Extract the (X, Y) coordinate from the center of the cell holding the provided text.  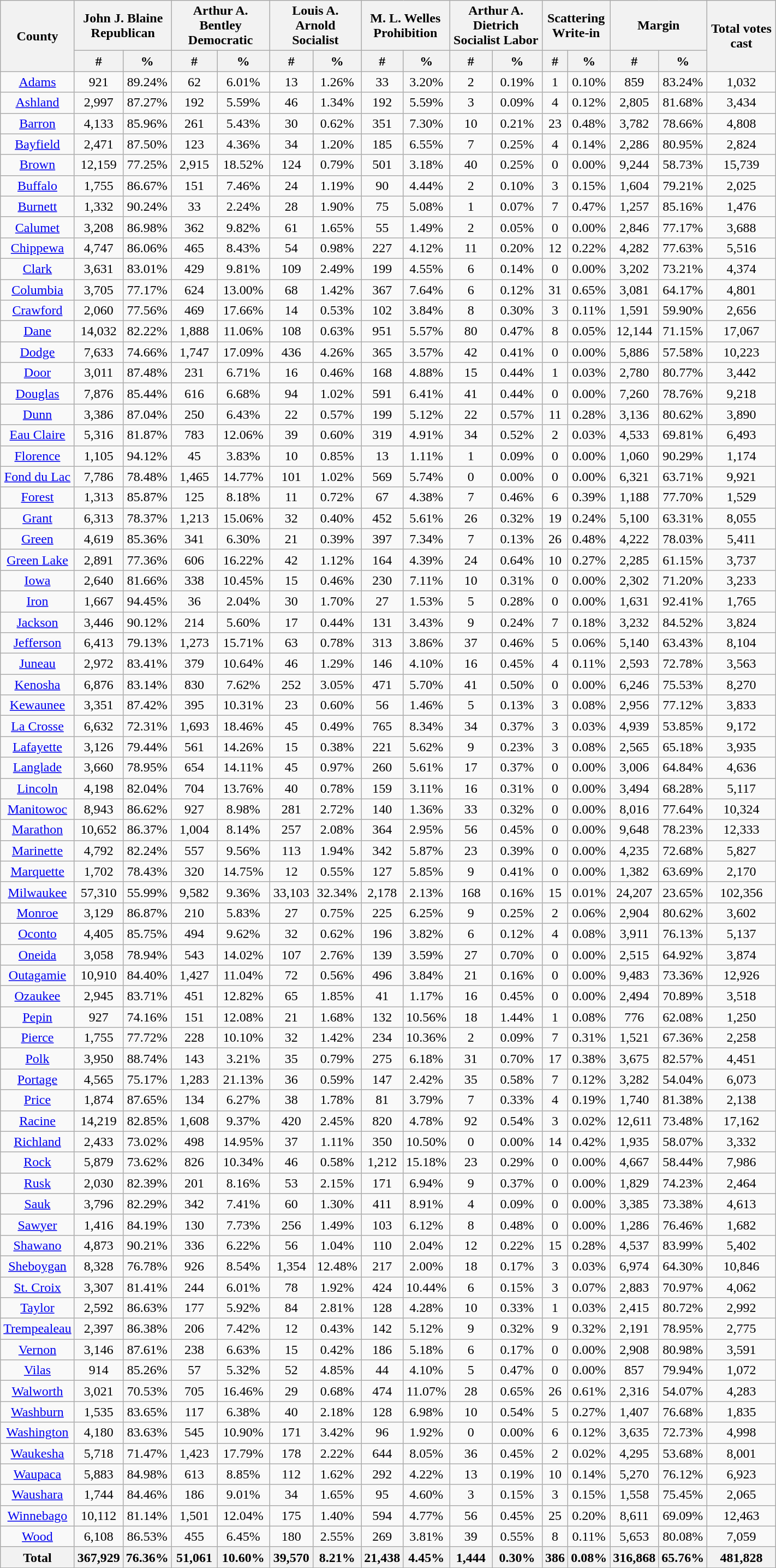
436 (291, 352)
8,328 (98, 1266)
6,632 (98, 726)
94.12% (147, 456)
2,846 (634, 227)
11.07% (427, 1391)
3,796 (98, 1204)
87.27% (147, 103)
Walworth (37, 1391)
57.58% (683, 352)
820 (382, 1121)
705 (194, 1391)
72.73% (683, 1433)
1.62% (337, 1474)
269 (382, 1536)
175 (291, 1516)
70.89% (683, 996)
85.87% (147, 497)
6.27% (243, 1100)
5,411 (741, 539)
5,516 (741, 248)
13.00% (243, 290)
95 (382, 1495)
8.34% (427, 726)
Door (37, 373)
5.18% (427, 1350)
3.57% (427, 352)
411 (382, 1204)
16.22% (243, 560)
80.95% (683, 144)
364 (382, 830)
4.38% (427, 497)
85.36% (147, 539)
10.44% (427, 1287)
8.18% (243, 497)
1,213 (194, 518)
Iron (37, 601)
80.72% (683, 1308)
2,640 (98, 580)
5.08% (427, 206)
591 (382, 394)
131 (382, 622)
Green (37, 539)
8,104 (741, 643)
St. Croix (37, 1287)
17.09% (243, 352)
4,613 (741, 1204)
Kewaunee (37, 705)
221 (382, 747)
4,235 (634, 851)
1,744 (98, 1495)
9.36% (243, 892)
1,032 (741, 82)
2,030 (98, 1183)
Buffalo (37, 186)
2,025 (741, 186)
256 (291, 1225)
2,945 (98, 996)
1,765 (741, 601)
3,890 (741, 414)
67.36% (683, 1038)
61.15% (683, 560)
78.48% (147, 477)
3,660 (98, 768)
180 (291, 1536)
1.20% (337, 144)
64.92% (683, 955)
252 (291, 685)
86.62% (147, 809)
0.72% (337, 497)
5,140 (634, 643)
3,446 (98, 622)
914 (98, 1370)
82.29% (147, 1204)
1,407 (634, 1412)
8,001 (741, 1453)
4,636 (741, 768)
142 (382, 1329)
1.12% (337, 560)
85.75% (147, 934)
3,494 (634, 788)
6.25% (427, 913)
62 (194, 82)
5.60% (243, 622)
1,935 (634, 1142)
55.99% (147, 892)
71.47% (147, 1453)
82.04% (147, 788)
1,416 (98, 1225)
72.68% (683, 851)
0.68% (337, 1391)
2.13% (427, 892)
12,333 (741, 830)
86.37% (147, 830)
9.82% (243, 227)
72.78% (683, 664)
Brown (37, 165)
0.97% (337, 768)
367 (382, 290)
3,705 (98, 290)
6.38% (243, 1412)
10.10% (243, 1038)
79.13% (147, 643)
9.81% (243, 269)
90.24% (147, 206)
1,004 (194, 830)
6,108 (98, 1536)
1.19% (337, 186)
3,332 (741, 1142)
Eau Claire (37, 435)
77.63% (683, 248)
52 (291, 1370)
15.06% (243, 518)
113 (291, 851)
3,202 (634, 269)
8,270 (741, 685)
3,307 (98, 1287)
84.46% (147, 1495)
10,846 (741, 1266)
206 (194, 1329)
5,879 (98, 1162)
53 (291, 1183)
78.37% (147, 518)
7,786 (98, 477)
1,529 (741, 497)
Iowa (37, 580)
5,883 (98, 1474)
2,065 (741, 1495)
94.45% (147, 601)
316,868 (634, 1557)
2,805 (634, 103)
1,257 (634, 206)
341 (194, 539)
83.99% (683, 1245)
1,283 (194, 1079)
Columbia (37, 290)
15.71% (243, 643)
2,397 (98, 1329)
83.41% (147, 664)
17,162 (741, 1121)
75.45% (683, 1495)
4.28% (427, 1308)
351 (382, 123)
201 (194, 1183)
3,136 (634, 414)
81 (382, 1100)
1,682 (741, 1225)
65.76% (683, 1557)
196 (382, 934)
124 (291, 165)
10.64% (243, 664)
4.60% (427, 1495)
8.16% (243, 1183)
5.87% (427, 851)
74.16% (147, 1017)
77.25% (147, 165)
3.11% (427, 788)
257 (291, 830)
Sawyer (37, 1225)
Pepin (37, 1017)
2.45% (337, 1121)
132 (382, 1017)
6.43% (243, 414)
Crawford (37, 311)
80.98% (683, 1350)
234 (382, 1038)
4.91% (427, 435)
146 (382, 664)
80 (471, 331)
3.79% (427, 1100)
Vilas (37, 1370)
130 (194, 1225)
10.31% (243, 705)
6.45% (243, 1536)
7,876 (98, 394)
Rusk (37, 1183)
Fond du Lac (37, 477)
14.11% (243, 768)
1.34% (337, 103)
4,565 (98, 1079)
112 (291, 1474)
429 (194, 269)
783 (194, 435)
217 (382, 1266)
77.72% (147, 1038)
103 (382, 1225)
857 (634, 1370)
1.30% (337, 1204)
3,282 (634, 1079)
3.43% (427, 622)
3,434 (741, 103)
3,602 (741, 913)
3,011 (98, 373)
4,180 (98, 1433)
1,874 (98, 1100)
481,828 (741, 1557)
0.50% (517, 685)
87.48% (147, 373)
90.29% (683, 456)
9,921 (741, 477)
83.63% (147, 1433)
7,260 (634, 394)
8.91% (427, 1204)
86.63% (147, 1308)
336 (194, 1245)
320 (194, 871)
2,915 (194, 165)
6,321 (634, 477)
654 (194, 768)
68.28% (683, 788)
2,515 (634, 955)
313 (382, 643)
613 (194, 1474)
3,385 (634, 1204)
Grant (37, 518)
23.65% (683, 892)
1,354 (291, 1266)
Jackson (37, 622)
1.40% (337, 1516)
10,910 (98, 976)
0.64% (517, 560)
4,374 (741, 269)
12.48% (337, 1266)
Langlade (37, 768)
58.44% (683, 1162)
230 (382, 580)
Waukesha (37, 1453)
281 (291, 809)
59.90% (683, 311)
78.03% (683, 539)
7,986 (741, 1162)
17,067 (741, 331)
228 (194, 1038)
0.01% (589, 892)
3,129 (98, 913)
Arthur A. DietrichSocialist Labor (496, 26)
826 (194, 1162)
1.90% (337, 206)
10,223 (741, 352)
4.85% (337, 1370)
159 (382, 788)
108 (291, 331)
21.13% (243, 1079)
79.44% (147, 747)
78.94% (147, 955)
12,926 (741, 976)
3,833 (741, 705)
1,313 (98, 497)
85.26% (147, 1370)
6,246 (634, 685)
12.82% (243, 996)
83.71% (147, 996)
81.87% (147, 435)
79.21% (683, 186)
2,258 (741, 1038)
5,100 (634, 518)
Barron (37, 123)
3,442 (741, 373)
2,471 (98, 144)
75.17% (147, 1079)
9,483 (634, 976)
0.61% (589, 1391)
10,652 (98, 830)
2.81% (337, 1308)
6,313 (98, 518)
Wood (37, 1536)
3,386 (98, 414)
1,829 (634, 1183)
3,146 (98, 1350)
0.75% (337, 913)
1,382 (634, 871)
2,433 (98, 1142)
76.68% (683, 1412)
9.37% (243, 1121)
147 (382, 1079)
5.74% (427, 477)
La Crosse (37, 726)
16.46% (243, 1391)
Washburn (37, 1412)
86.98% (147, 227)
0.40% (337, 518)
4,282 (634, 248)
624 (194, 290)
8.85% (243, 1474)
1.46% (427, 705)
4.26% (337, 352)
3.21% (243, 1059)
2,494 (634, 996)
Lincoln (37, 788)
Marathon (37, 830)
5,718 (98, 1453)
83.14% (147, 685)
87.42% (147, 705)
53.85% (683, 726)
76.13% (683, 934)
2.76% (337, 955)
1,105 (98, 456)
7.46% (243, 186)
John J. BlaineRepublican (123, 26)
5,270 (634, 1474)
33,103 (291, 892)
Calumet (37, 227)
6.68% (243, 394)
1,465 (194, 477)
1,608 (194, 1121)
569 (382, 477)
63.69% (683, 871)
1,174 (741, 456)
1,604 (634, 186)
87.50% (147, 144)
3.82% (427, 934)
830 (194, 685)
84.98% (147, 1474)
471 (382, 685)
39,570 (291, 1557)
10.60% (243, 1557)
101 (291, 477)
19 (556, 518)
Dane (37, 331)
14.77% (243, 477)
Margin (659, 26)
64.84% (683, 768)
395 (194, 705)
6.71% (243, 373)
2.08% (337, 830)
Total (37, 1557)
319 (382, 435)
58.07% (683, 1142)
1.94% (337, 851)
82.39% (147, 1183)
6.22% (243, 1245)
3,675 (634, 1059)
County (37, 36)
53.68% (683, 1453)
85.96% (147, 123)
3.86% (427, 643)
10.34% (243, 1162)
78.76% (683, 394)
143 (194, 1059)
Oneida (37, 955)
85.44% (147, 394)
9,244 (634, 165)
8.43% (243, 248)
1,427 (194, 976)
951 (382, 331)
3,232 (634, 622)
87.61% (147, 1350)
Kenosha (37, 685)
397 (382, 539)
73.62% (147, 1162)
63 (291, 643)
2,891 (98, 560)
465 (194, 248)
3,688 (741, 227)
24,207 (634, 892)
32.34% (337, 892)
79.94% (683, 1370)
2,302 (634, 580)
7.62% (243, 685)
3,081 (634, 290)
0.21% (517, 123)
Portage (37, 1079)
0.56% (337, 976)
543 (194, 955)
3,935 (741, 747)
57,310 (98, 892)
4,808 (741, 123)
9,648 (634, 830)
72 (291, 976)
51,061 (194, 1557)
14,219 (98, 1121)
57 (194, 1370)
10.36% (427, 1038)
Trempealeau (37, 1329)
Marinette (37, 851)
8,943 (98, 809)
81.66% (147, 580)
Green Lake (37, 560)
6.30% (243, 539)
Lafayette (37, 747)
3,021 (98, 1391)
Chippewa (37, 248)
Washington (37, 1433)
3,635 (634, 1433)
65.18% (683, 747)
21,438 (382, 1557)
498 (194, 1142)
338 (194, 580)
1,250 (741, 1017)
4.45% (427, 1557)
76.46% (683, 1225)
776 (634, 1017)
82.57% (683, 1059)
4,451 (741, 1059)
12,463 (741, 1516)
73.36% (683, 976)
2.55% (337, 1536)
Pierce (37, 1038)
2,992 (741, 1308)
2,138 (741, 1100)
2,593 (634, 664)
2,464 (741, 1183)
Arthur A. BentleyDemocratic (220, 26)
15,739 (741, 165)
2.49% (337, 269)
275 (382, 1059)
81.14% (147, 1516)
84.40% (147, 976)
0.49% (337, 726)
80.77% (683, 373)
3,351 (98, 705)
6.12% (427, 1225)
18.46% (243, 726)
Manitowoc (37, 809)
3,126 (98, 747)
2,286 (634, 144)
4.77% (427, 1516)
10.45% (243, 580)
4.36% (243, 144)
140 (382, 809)
1,535 (98, 1412)
Racine (37, 1121)
6,974 (634, 1266)
123 (194, 144)
1.36% (427, 809)
74.66% (147, 352)
4,747 (98, 248)
96 (382, 1433)
Winnebago (37, 1516)
474 (382, 1391)
926 (194, 1266)
4,998 (741, 1433)
704 (194, 788)
13.76% (243, 788)
2,972 (98, 664)
67 (382, 497)
5,402 (741, 1245)
921 (98, 82)
78.23% (683, 830)
80.08% (683, 1536)
7,633 (98, 352)
4.12% (427, 248)
75 (382, 206)
379 (194, 664)
9.62% (243, 934)
5.83% (243, 913)
1,423 (194, 1453)
2,060 (98, 311)
501 (382, 165)
64.17% (683, 290)
365 (382, 352)
1,835 (741, 1412)
44 (382, 1370)
10.56% (427, 1017)
86.06% (147, 248)
1,286 (634, 1225)
1,591 (634, 311)
2.72% (337, 809)
Douglas (37, 394)
2,191 (634, 1329)
545 (194, 1433)
78.43% (147, 871)
92.41% (683, 601)
644 (382, 1453)
76.36% (147, 1557)
Florence (37, 456)
4,537 (634, 1245)
2,997 (98, 103)
3,631 (98, 269)
84.52% (683, 622)
557 (194, 851)
134 (194, 1100)
77.36% (147, 560)
Polk (37, 1059)
0.85% (337, 456)
86.53% (147, 1536)
77.12% (683, 705)
82.22% (147, 331)
7.73% (243, 1225)
1,888 (194, 331)
2,908 (634, 1350)
214 (194, 622)
14.26% (243, 747)
6.94% (427, 1183)
94 (291, 394)
71.20% (683, 580)
14,032 (98, 331)
2.00% (427, 1266)
54 (291, 248)
1,631 (634, 601)
2,170 (741, 871)
8.21% (337, 1557)
77.56% (147, 311)
0.18% (589, 622)
3,591 (741, 1350)
68 (291, 290)
Burnett (37, 206)
362 (194, 227)
Vernon (37, 1350)
87.04% (147, 414)
83.65% (147, 1412)
4,619 (98, 539)
8.14% (243, 830)
70.97% (683, 1287)
1,740 (634, 1100)
84 (291, 1308)
1.85% (337, 996)
3,563 (741, 664)
Outagamie (37, 976)
455 (194, 1536)
Milwaukee (37, 892)
73.21% (683, 269)
Jefferson (37, 643)
4,295 (634, 1453)
3.18% (427, 165)
4,133 (98, 123)
3,824 (741, 622)
Richland (37, 1142)
5.92% (243, 1308)
1,332 (98, 206)
451 (194, 996)
4,062 (741, 1287)
6.63% (243, 1350)
77.70% (683, 497)
178 (291, 1453)
5,117 (741, 788)
Taylor (37, 1308)
86.38% (147, 1329)
78.66% (683, 123)
1,667 (98, 601)
7.64% (427, 290)
Juneau (37, 664)
238 (194, 1350)
10.50% (427, 1142)
2,285 (634, 560)
1,072 (741, 1370)
Clark (37, 269)
69.81% (683, 435)
6.18% (427, 1059)
1.17% (427, 996)
594 (382, 1516)
1,060 (634, 456)
260 (382, 768)
6.55% (427, 144)
424 (382, 1287)
10.90% (243, 1433)
420 (291, 1121)
5,886 (634, 352)
7.34% (427, 539)
4,198 (98, 788)
4,873 (98, 1245)
109 (291, 269)
1.26% (337, 82)
3.20% (427, 82)
3.05% (337, 685)
3,874 (741, 955)
9,218 (741, 394)
85.16% (683, 206)
4.44% (427, 186)
0.98% (337, 248)
Marquette (37, 871)
54.07% (683, 1391)
9.01% (243, 1495)
2,904 (634, 913)
81.68% (683, 103)
3,782 (634, 123)
61 (291, 227)
Dodge (37, 352)
125 (194, 497)
2,824 (741, 144)
74.23% (683, 1183)
Louis A. ArnoldSocialist (315, 26)
90.21% (147, 1245)
5,316 (98, 435)
Total votes cast (741, 36)
12.08% (243, 1017)
8.98% (243, 809)
10,324 (741, 809)
250 (194, 414)
469 (194, 311)
Price (37, 1100)
6,073 (741, 1079)
12.04% (243, 1516)
77.64% (683, 809)
82.85% (147, 1121)
1.04% (337, 1245)
2.95% (427, 830)
210 (194, 913)
494 (194, 934)
82.24% (147, 851)
2,883 (634, 1287)
65 (291, 996)
5.32% (243, 1370)
4,801 (741, 290)
1.53% (427, 601)
29 (291, 1391)
102,356 (741, 892)
12,159 (98, 165)
3,911 (634, 934)
Ashland (37, 103)
60 (291, 1204)
14.75% (243, 871)
2,656 (741, 311)
54.04% (683, 1079)
606 (194, 560)
Shawano (37, 1245)
4,939 (634, 726)
5.70% (427, 685)
9,172 (741, 726)
231 (194, 373)
1,702 (98, 871)
0.63% (337, 331)
Dunn (37, 414)
561 (194, 747)
1,693 (194, 726)
81.41% (147, 1287)
Adams (37, 82)
63.31% (683, 518)
3,208 (98, 227)
1.78% (337, 1100)
3,233 (741, 580)
0.53% (337, 311)
0.52% (517, 435)
6,876 (98, 685)
4,283 (741, 1391)
Sheboygan (37, 1266)
1.29% (337, 664)
117 (194, 1412)
3.81% (427, 1536)
88.74% (147, 1059)
89.24% (147, 82)
76.78% (147, 1266)
2,592 (98, 1308)
1,212 (382, 1162)
8,055 (741, 518)
Ozaukee (37, 996)
15.18% (427, 1162)
3.83% (243, 456)
1,476 (741, 206)
452 (382, 518)
350 (382, 1142)
11.04% (243, 976)
64.30% (683, 1266)
17.66% (243, 311)
1.44% (517, 1017)
6.98% (427, 1412)
63.71% (683, 477)
73.38% (683, 1204)
6.41% (427, 394)
14.02% (243, 955)
73.48% (683, 1121)
55 (382, 227)
616 (194, 394)
0.43% (337, 1329)
17.79% (243, 1453)
5,137 (741, 934)
227 (382, 248)
2.18% (337, 1412)
76.12% (683, 1474)
14.95% (243, 1142)
86.87% (147, 913)
1,188 (634, 497)
2.22% (337, 1453)
0.59% (337, 1079)
2,415 (634, 1308)
4.78% (427, 1121)
8,611 (634, 1516)
69.09% (683, 1516)
12,144 (634, 331)
Forest (37, 497)
2,956 (634, 705)
4.88% (427, 373)
4,792 (98, 851)
72.31% (147, 726)
107 (291, 955)
244 (194, 1287)
9,582 (194, 892)
177 (194, 1308)
ScatteringWrite-in (576, 26)
70.53% (147, 1391)
3,737 (741, 560)
92 (471, 1121)
86.67% (147, 186)
3,518 (741, 996)
81.38% (683, 1100)
225 (382, 913)
386 (556, 1557)
Bayfield (37, 144)
3,058 (98, 955)
0.29% (517, 1162)
Monroe (37, 913)
0.23% (517, 747)
12.06% (243, 435)
127 (382, 871)
Sauk (37, 1204)
71.15% (683, 331)
3,950 (98, 1059)
4.22% (427, 1474)
6,493 (741, 435)
5.57% (427, 331)
859 (634, 82)
1,444 (471, 1557)
12,611 (634, 1121)
8.05% (427, 1453)
1,273 (194, 643)
78 (291, 1287)
1.70% (337, 601)
62.08% (683, 1017)
1,747 (194, 352)
4,405 (98, 934)
7.42% (243, 1329)
110 (382, 1245)
292 (382, 1474)
1,501 (194, 1516)
5,827 (741, 851)
164 (382, 560)
18.52% (243, 165)
185 (382, 144)
73.02% (147, 1142)
4,222 (634, 539)
261 (194, 123)
5.62% (427, 747)
6,413 (98, 643)
11.06% (243, 331)
102 (382, 311)
765 (382, 726)
3.42% (337, 1433)
7.11% (427, 580)
90 (382, 186)
Oconto (37, 934)
3.59% (427, 955)
38 (291, 1100)
367,929 (98, 1557)
2.42% (427, 1079)
M. L. WellesProhibition (405, 26)
6,923 (741, 1474)
1,558 (634, 1495)
5.43% (243, 123)
8,016 (634, 809)
2.24% (243, 206)
4.55% (427, 269)
4,667 (634, 1162)
1.68% (337, 1017)
75.53% (683, 685)
10,112 (98, 1516)
84.19% (147, 1225)
2,316 (634, 1391)
2,780 (634, 373)
83.01% (147, 269)
4,533 (634, 435)
2,775 (741, 1329)
496 (382, 976)
58.73% (683, 165)
2,565 (634, 747)
3,006 (634, 768)
63.43% (683, 643)
Waupaca (37, 1474)
7.41% (243, 1204)
9.56% (243, 851)
139 (382, 955)
83.24% (683, 82)
8.54% (243, 1266)
90.12% (147, 622)
87.65% (147, 1100)
Waushara (37, 1495)
7,059 (741, 1536)
Rock (37, 1162)
2,178 (382, 892)
5,653 (634, 1536)
2.15% (337, 1183)
1,521 (634, 1038)
4.39% (427, 560)
7.30% (427, 123)
5.85% (427, 871)
25 (556, 1516)
